Return (x, y) of the center of cell containing provided text 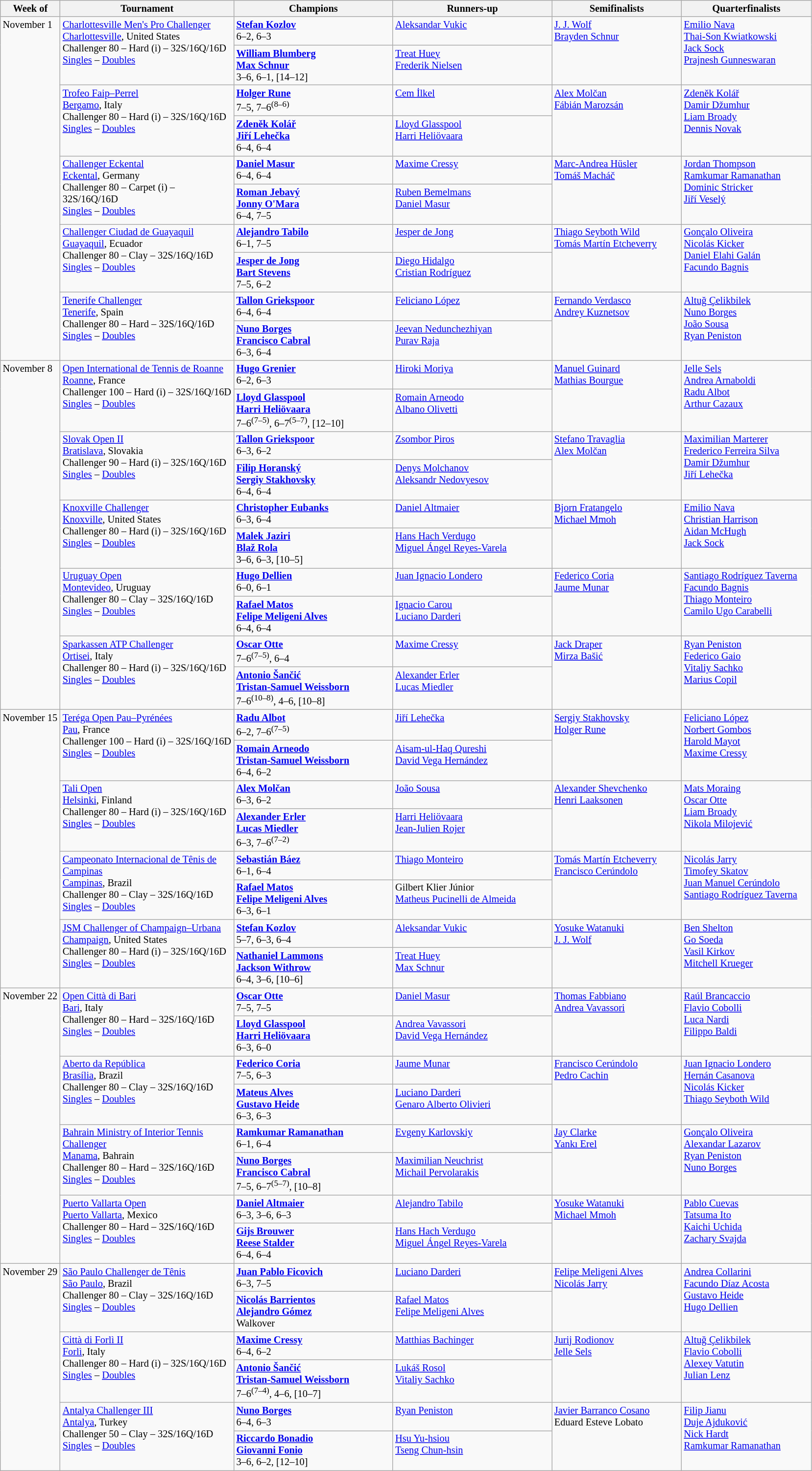
Campeonato Internacional de Tênis de CampinasCampinas, Brazil Challenger 80 – Clay – 32S/16Q/16DSingles – Doubles (147, 886)
Lukáš Rosol Vitaliy Sachko (472, 1381)
Charlottesville Men's Pro ChallengerCharlottesville, United States Challenger 80 – Hard (i) – 32S/16Q/16DSingles – Doubles (147, 51)
Romain Arneodo Tristan-Samuel Weissborn6–4, 6–2 (313, 760)
Roman Jebavý Jonny O'Mara6–4, 7–5 (313, 204)
Ben Shelton Go Soeda Vasil Kirkov Mitchell Krueger (746, 953)
Fernando Verdasco Andrey Kuznetsov (617, 326)
Slovak Open IIBratislava, Slovakia Challenger 90 – Hard (i) – 32S/16Q/16DSingles – Doubles (147, 465)
Juan Ignacio Londero (472, 582)
Gilbert Klier Júnior Matheus Pucinelli de Almeida (472, 899)
Quarterfinalists (746, 8)
Jurij Rodionov Jelle Sels (617, 1367)
Stefan Kozlov6–2, 6–3 (313, 31)
Challenger EckentalEckental, Germany Challenger 80 – Carpet (i) – 32S/16Q/16DSingles – Doubles (147, 190)
Bahrain Ministry of Interior Tennis ChallengerManama, Bahrain Challenger 80 – Hard – 32S/16Q/16DSingles – Doubles (147, 1160)
Federico Coria7–5, 6–3 (313, 1070)
Maximilian Neuchrist Michail Pervolarakis (472, 1174)
JSM Challenger of Champaign–UrbanaChampaign, United States Challenger 80 – Hard (i) – 32S/16Q/16DSingles – Doubles (147, 953)
Sergiy Stakhovsky Holger Rune (617, 745)
Manuel Guinard Mathias Bourgue (617, 396)
Nathaniel Lammons Jackson Withrow6–4, 3–6, [10–6] (313, 967)
Alejandro Tabilo (472, 1209)
Zdeněk Kolář Damir Džumhur Liam Broady Dennis Novak (746, 121)
Malek Jaziri Blaž Rola3–6, 6–3, [10–5] (313, 548)
São Paulo Challenger de TênisSão Paulo, Brazil Challenger 80 – Clay – 32S/16Q/16DSingles – Doubles (147, 1297)
Hugo Grenier6–2, 6–3 (313, 375)
Oscar Otte7–6(7–5), 6–4 (313, 651)
Puerto Vallarta OpenPuerto Vallarta, Mexico Challenger 80 – Hard – 32S/16Q/16DSingles – Doubles (147, 1229)
Jack Draper Mirza Bašić (617, 673)
Sparkassen ATP ChallengerOrtisei, Italy Challenger 80 – Hard (i) – 32S/16Q/16DSingles – Doubles (147, 673)
Luciano Darderi (472, 1278)
Champions (313, 8)
Rafael Matos Felipe Meligeni Alves6–4, 6–4 (313, 616)
Jaume Munar (472, 1070)
William Blumberg Max Schnur3–6, 6–1, [14–12] (313, 65)
Ryan Peniston Federico Gaio Vitaliy Sachko Marius Copil (746, 673)
Altuğ Çelikbilek Flavio Cobolli Alexey Vatutin Julian Lenz (746, 1367)
Maximilian Marterer Frederico Ferreira Silva Damir Džumhur Jiří Lehečka (746, 465)
Zsombor Piros (472, 445)
Jesper de Jong Bart Stevens7–5, 6–2 (313, 272)
Feliciano López (472, 307)
Knoxville ChallengerKnoxville, United States Challenger 80 – Hard (i) – 32S/16Q/16DSingles – Doubles (147, 534)
Tallon Griekspoor6–3, 6–2 (313, 445)
Ramkumar Ramanathan6–1, 6–4 (313, 1138)
Thiago Seyboth Wild Tomás Martín Etcheverry (617, 258)
Antonio Šančić Tristan-Samuel Weissborn7–6(10–8), 4–6, [10–8] (313, 688)
Ryan Peniston (472, 1417)
Uruguay OpenMontevideo, Uruguay Challenger 80 – Clay – 32S/16Q/16DSingles – Doubles (147, 602)
Week of (30, 8)
Jeevan Nedunchezhiyan Purav Raja (472, 340)
November 22 (30, 1126)
Juan Pablo Ficovich6–3, 7–5 (313, 1278)
Trofeo Faip–PerrelBergamo, Italy Challenger 80 – Hard (i) – 32S/16Q/16DSingles – Doubles (147, 121)
Nicolás Jarry Timofey Skatov Juan Manuel Cerúndolo Santiago Rodríguez Taverna (746, 886)
Harri Heliövaara Jean-Julien Rojer (472, 830)
Ignacio Carou Luciano Darderi (472, 616)
Nuno Borges Francisco Cabral7–5, 6–7(5–7), [10–8] (313, 1174)
Matthias Bachinger (472, 1346)
Open International de Tennis de RoanneRoanne, France Challenger 100 – Hard (i) – 32S/16Q/16DSingles – Doubles (147, 396)
Daniel Masur (472, 1002)
Javier Barranco Cosano Eduard Esteve Lobato (617, 1436)
Feliciano López Norbert Gombos Harold Mayot Maxime Cressy (746, 745)
Daniel Altmaier6–3, 3–6, 6–3 (313, 1209)
Aberto da RepúblicaBrasília, Brazil Challenger 80 – Clay – 32S/16Q/16DSingles – Doubles (147, 1089)
Andrea Vavassori David Vega Hernández (472, 1036)
November 1 (30, 189)
Tallon Griekspoor6–4, 6–4 (313, 307)
Sebastián Báez6–1, 6–4 (313, 866)
Stefano Travaglia Alex Molčan (617, 465)
Lloyd Glasspool Harri Heliövaara (472, 136)
November 15 (30, 848)
Hiroki Moriya (472, 375)
Alexander Shevchenko Henri Laaksonen (617, 816)
Daniel Altmaier (472, 514)
November 8 (30, 535)
Nicolás Barrientos Alejandro GómezWalkover (313, 1311)
Altuğ Çelikbilek Nuno Borges João Sousa Ryan Peniston (746, 326)
Luciano Darderi Genaro Alberto Olivieri (472, 1104)
Emilio Nava Christian Harrison Aidan McHugh Jack Sock (746, 534)
Open Città di BariBari, Italy Challenger 80 – Hard – 32S/16Q/16DSingles – Doubles (147, 1022)
Pablo Cuevas Tatsuma Ito Kaichi Uchida Zachary Svajda (746, 1229)
Filip Jianu Duje Ajduković Nick Hardt Ramkumar Ramanathan (746, 1436)
Jiří Lehečka (472, 725)
Daniel Masur6–4, 6–4 (313, 170)
Santiago Rodríguez Taverna Facundo Bagnis Thiago Monteiro Camilo Ugo Carabelli (746, 602)
Jordan Thompson Ramkumar Ramanathan Dominic Stricker Jiří Veselý (746, 190)
Lloyd Glasspool Harri Heliövaara7–6(7–5), 6–7(5–7), [12–10] (313, 410)
Denys Molchanov Aleksandr Nedovyesov (472, 480)
Felipe Meligeni Alves Nicolás Jarry (617, 1297)
Filip Horanský Sergiy Stakhovsky6–4, 6–4 (313, 480)
Nuno Borges6–4, 6–3 (313, 1417)
Gonçalo Oliveira Nicolás Kicker Daniel Elahi Galán Facundo Bagnis (746, 258)
Ruben Bemelmans Daniel Masur (472, 204)
Gijs Brouwer Reese Stalder6–4, 6–4 (313, 1243)
Teréga Open Pau–PyrénéesPau, France Challenger 100 – Hard (i) – 32S/16Q/16DSingles – Doubles (147, 745)
Riccardo Bonadio Giovanni Fonio3–6, 6–2, [12–10] (313, 1450)
Maxime Cressy6–4, 6–2 (313, 1346)
November 29 (30, 1367)
Gonçalo Oliveira Alexandar Lazarov Ryan Peniston Nuno Borges (746, 1160)
Jesper de Jong (472, 238)
Zdeněk Kolář Jiří Lehečka6–4, 6–4 (313, 136)
Nuno Borges Francisco Cabral6–3, 6–4 (313, 340)
Mats Moraing Oscar Otte Liam Broady Nikola Milojević (746, 816)
Romain Arneodo Albano Olivetti (472, 410)
Runners-up (472, 8)
Challenger Ciudad de GuayaquilGuayaquil, Ecuador Challenger 80 – Clay – 32S/16Q/16DSingles – Doubles (147, 258)
Alex Molčan6–3, 6–2 (313, 795)
Federico Coria Jaume Munar (617, 602)
Tomás Martín Etcheverry Francisco Cerúndolo (617, 886)
João Sousa (472, 795)
Rafael Matos Felipe Meligeni Alves (472, 1311)
Oscar Otte7–5, 7–5 (313, 1002)
Raúl Brancaccio Flavio Cobolli Luca Nardi Filippo Baldi (746, 1022)
Marc-Andrea Hüsler Tomáš Macháč (617, 190)
Juan Ignacio Londero Hernán Casanova Nicolás Kicker Thiago Seyboth Wild (746, 1089)
Bjorn Fratangelo Michael Mmoh (617, 534)
Alex Molčan Fábián Marozsán (617, 121)
Rafael Matos Felipe Meligeni Alves6–3, 6–1 (313, 899)
Antonio Šančić Tristan-Samuel Weissborn7–6(7–4), 4–6, [10–7] (313, 1381)
Christopher Eubanks6–3, 6–4 (313, 514)
Andrea Collarini Facundo Díaz Acosta Gustavo Heide Hugo Dellien (746, 1297)
Treat Huey Frederik Nielsen (472, 65)
Thiago Monteiro (472, 866)
Thomas Fabbiano Andrea Vavassori (617, 1022)
Stefan Kozlov5–7, 6–3, 6–4 (313, 934)
Yosuke Watanuki J. J. Wolf (617, 953)
Città di Forlì IIForlì, Italy Challenger 80 – Hard (i) – 32S/16Q/16DSingles – Doubles (147, 1367)
Alexander Erler Lucas Miedler (472, 688)
Francisco Cerúndolo Pedro Cachin (617, 1089)
Alexander Erler Lucas Miedler6–3, 7–6(7–2) (313, 830)
Semifinalists (617, 8)
Radu Albot6–2, 7–6(7–5) (313, 725)
Mateus Alves Gustavo Heide6–3, 6–3 (313, 1104)
Tali OpenHelsinki, Finland Challenger 80 – Hard (i) – 32S/16Q/16DSingles – Doubles (147, 816)
Yosuke Watanuki Michael Mmoh (617, 1229)
Hugo Dellien6–0, 6–1 (313, 582)
Tenerife ChallengerTenerife, Spain Challenger 80 – Hard – 32S/16Q/16DSingles – Doubles (147, 326)
Cem İlkel (472, 100)
Aisam-ul-Haq Qureshi David Vega Hernández (472, 760)
J. J. Wolf Brayden Schnur (617, 51)
Tournament (147, 8)
Hsu Yu-hsiou Tseng Chun-hsin (472, 1450)
Antalya Challenger IIIAntalya, Turkey Challenger 50 – Clay – 32S/16Q/16DSingles – Doubles (147, 1436)
Diego Hidalgo Cristian Rodríguez (472, 272)
Evgeny Karlovskiy (472, 1138)
Jay Clarke Yankı Erel (617, 1160)
Alejandro Tabilo6–1, 7–5 (313, 238)
Holger Rune7–5, 7–6(8–6) (313, 100)
Emilio Nava Thai-Son Kwiatkowski Jack Sock Prajnesh Gunneswaran (746, 51)
Treat Huey Max Schnur (472, 967)
Lloyd Glasspool Harri Heliövaara6–3, 6–0 (313, 1036)
Jelle Sels Andrea Arnaboldi Radu Albot Arthur Cazaux (746, 396)
